Provide the [x, y] coordinate of the cell's center where the given text is located.  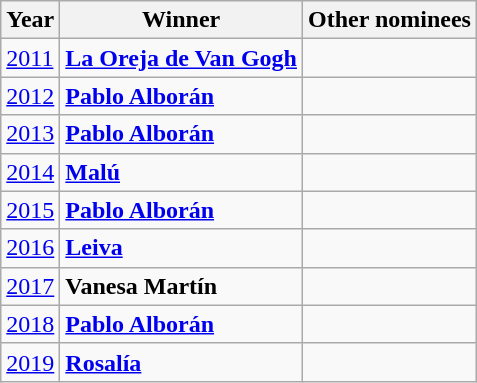
Leiva [182, 248]
2019 [30, 362]
2014 [30, 172]
2018 [30, 324]
2012 [30, 96]
2016 [30, 248]
Rosalía [182, 362]
Winner [182, 20]
Vanesa Martín [182, 286]
La Oreja de Van Gogh [182, 58]
Year [30, 20]
Other nominees [389, 20]
Malú [182, 172]
2013 [30, 134]
2017 [30, 286]
2015 [30, 210]
2011 [30, 58]
